Locate the cell with the specified text and output its (x, y) center coordinate. 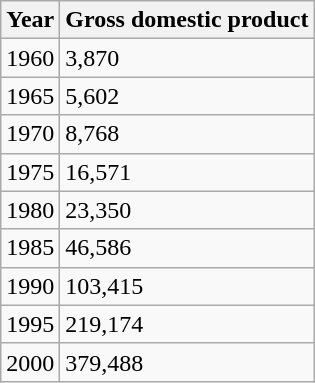
1980 (30, 210)
5,602 (187, 96)
3,870 (187, 58)
1965 (30, 96)
1970 (30, 134)
Year (30, 20)
1985 (30, 248)
23,350 (187, 210)
1960 (30, 58)
2000 (30, 362)
16,571 (187, 172)
Gross domestic product (187, 20)
219,174 (187, 324)
1975 (30, 172)
103,415 (187, 286)
1995 (30, 324)
379,488 (187, 362)
46,586 (187, 248)
1990 (30, 286)
8,768 (187, 134)
